Locate the cell with the specified text and output its (X, Y) center coordinate. 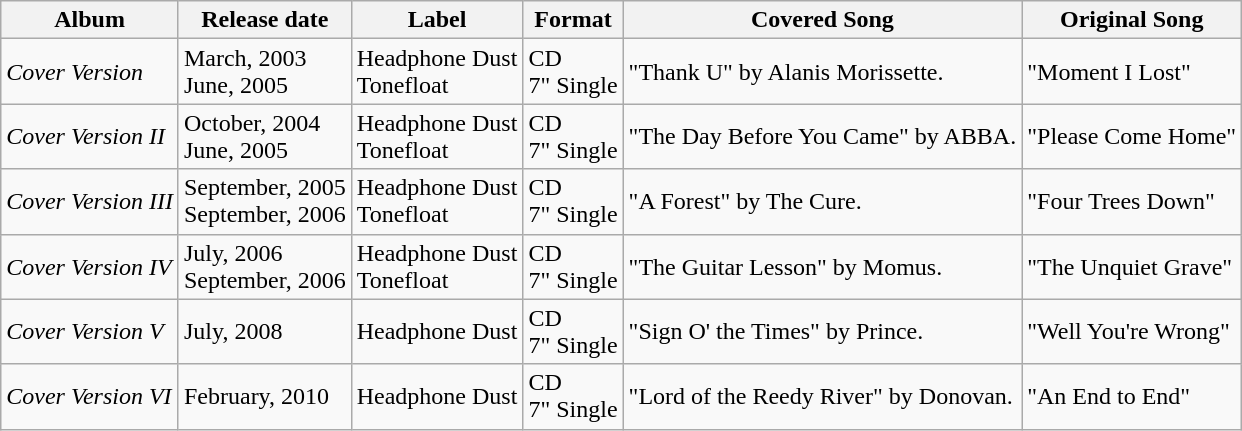
Cover Version III (90, 202)
"The Unquiet Grave" (1132, 266)
"Lord of the Reedy River" by Donovan. (822, 396)
"Thank U" by Alanis Morissette. (822, 72)
"An End to End" (1132, 396)
Original Song (1132, 20)
Release date (264, 20)
February, 2010 (264, 396)
"The Guitar Lesson" by Momus. (822, 266)
Cover Version II (90, 136)
September, 2005September, 2006 (264, 202)
March, 2003June, 2005 (264, 72)
Cover Version V (90, 332)
Cover Version (90, 72)
"Well You're Wrong" (1132, 332)
Format (573, 20)
Cover Version VI (90, 396)
"Four Trees Down" (1132, 202)
"Moment I Lost" (1132, 72)
"The Day Before You Came" by ABBA. (822, 136)
Album (90, 20)
July, 2008 (264, 332)
"A Forest" by The Cure. (822, 202)
July, 2006September, 2006 (264, 266)
October, 2004June, 2005 (264, 136)
Label (437, 20)
Cover Version IV (90, 266)
"Please Come Home" (1132, 136)
Covered Song (822, 20)
"Sign O' the Times" by Prince. (822, 332)
